Locate the cell with the specified text and output its [X, Y] center coordinate. 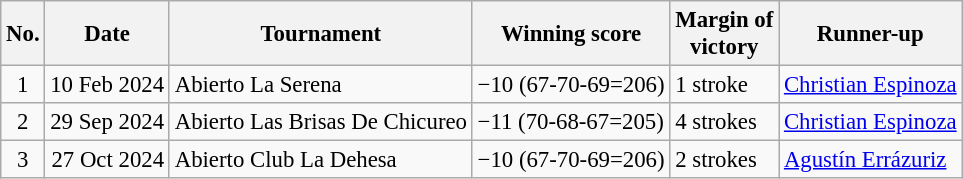
Margin ofvictory [724, 34]
29 Sep 2024 [107, 122]
Tournament [320, 34]
Abierto Club La Dehesa [320, 160]
Date [107, 34]
No. [23, 34]
3 [23, 160]
Abierto Las Brisas De Chicureo [320, 122]
1 [23, 85]
Winning score [571, 34]
Abierto La Serena [320, 85]
−11 (70-68-67=205) [571, 122]
2 strokes [724, 160]
10 Feb 2024 [107, 85]
27 Oct 2024 [107, 160]
Agustín Errázuriz [870, 160]
4 strokes [724, 122]
2 [23, 122]
1 stroke [724, 85]
Runner-up [870, 34]
